Return the [X, Y] coordinate for the center point of the cell that contains the specified text.  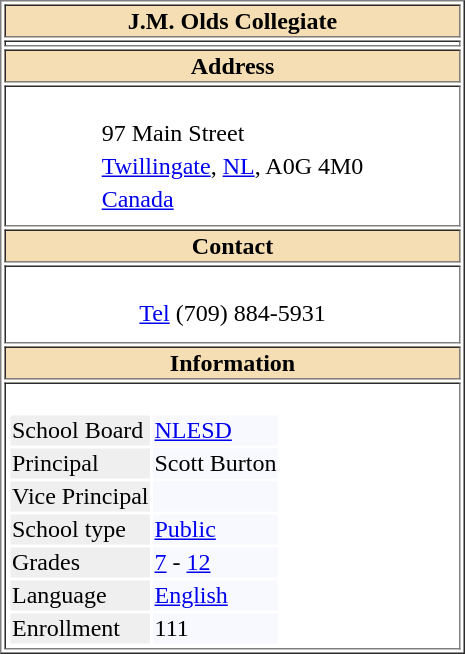
97 Main Street [232, 133]
Canada [232, 199]
Grades [80, 563]
J.M. Olds Collegiate [232, 20]
Language [80, 595]
111 [216, 629]
Twillingate, NL, A0G 4M0 [232, 167]
Principal [80, 463]
Scott Burton [216, 463]
7 - 12 [216, 563]
Information [232, 362]
Address [232, 66]
Public [216, 529]
School type [80, 529]
Contact [232, 246]
English [216, 595]
NLESD [216, 431]
97 Main Street Twillingate, NL, A0G 4M0 Canada [232, 156]
Vice Principal [80, 497]
School Board [80, 431]
Enrollment [80, 629]
School Board NLESD Principal Scott Burton Vice Principal School type Public Grades 7 - 12 Language English Enrollment 111 [232, 516]
